Capture the cell that displays the provided text and extract its [X, Y] central coordinate. 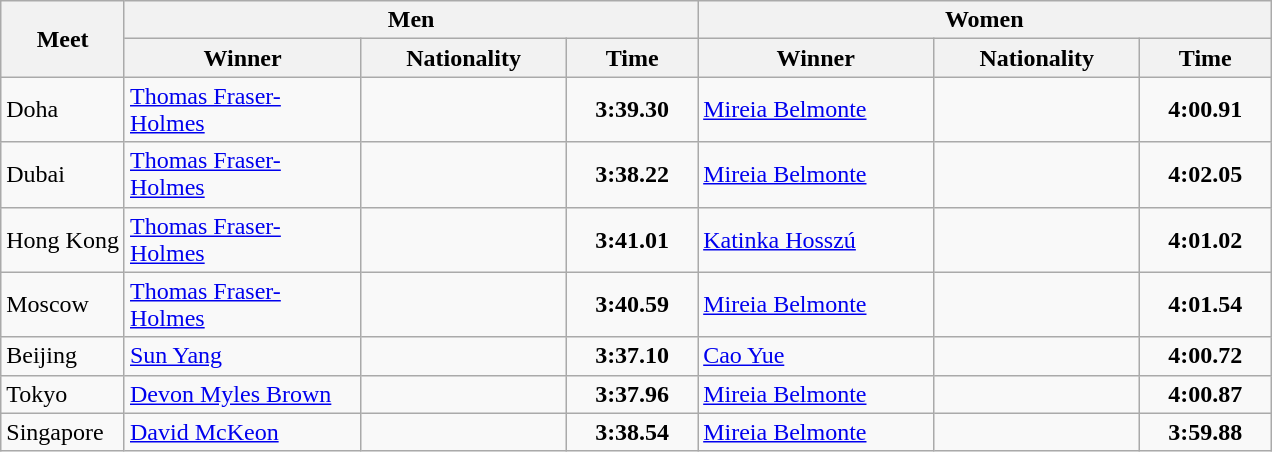
4:00.87 [1206, 394]
4:02.05 [1206, 174]
Devon Myles Brown [242, 394]
3:38.54 [632, 432]
Meet [63, 39]
Sun Yang [242, 356]
Katinka Hosszú [816, 240]
Beijing [63, 356]
4:00.72 [1206, 356]
3:40.59 [632, 304]
Tokyo [63, 394]
3:38.22 [632, 174]
3:41.01 [632, 240]
David McKeon [242, 432]
3:37.10 [632, 356]
4:00.91 [1206, 110]
4:01.54 [1206, 304]
Women [984, 20]
4:01.02 [1206, 240]
3:39.30 [632, 110]
3:37.96 [632, 394]
Dubai [63, 174]
Singapore [63, 432]
Doha [63, 110]
Men [410, 20]
Cao Yue [816, 356]
Moscow [63, 304]
3:59.88 [1206, 432]
Hong Kong [63, 240]
